Identify which cell holds the provided text, then report its (X, Y) central coordinate. 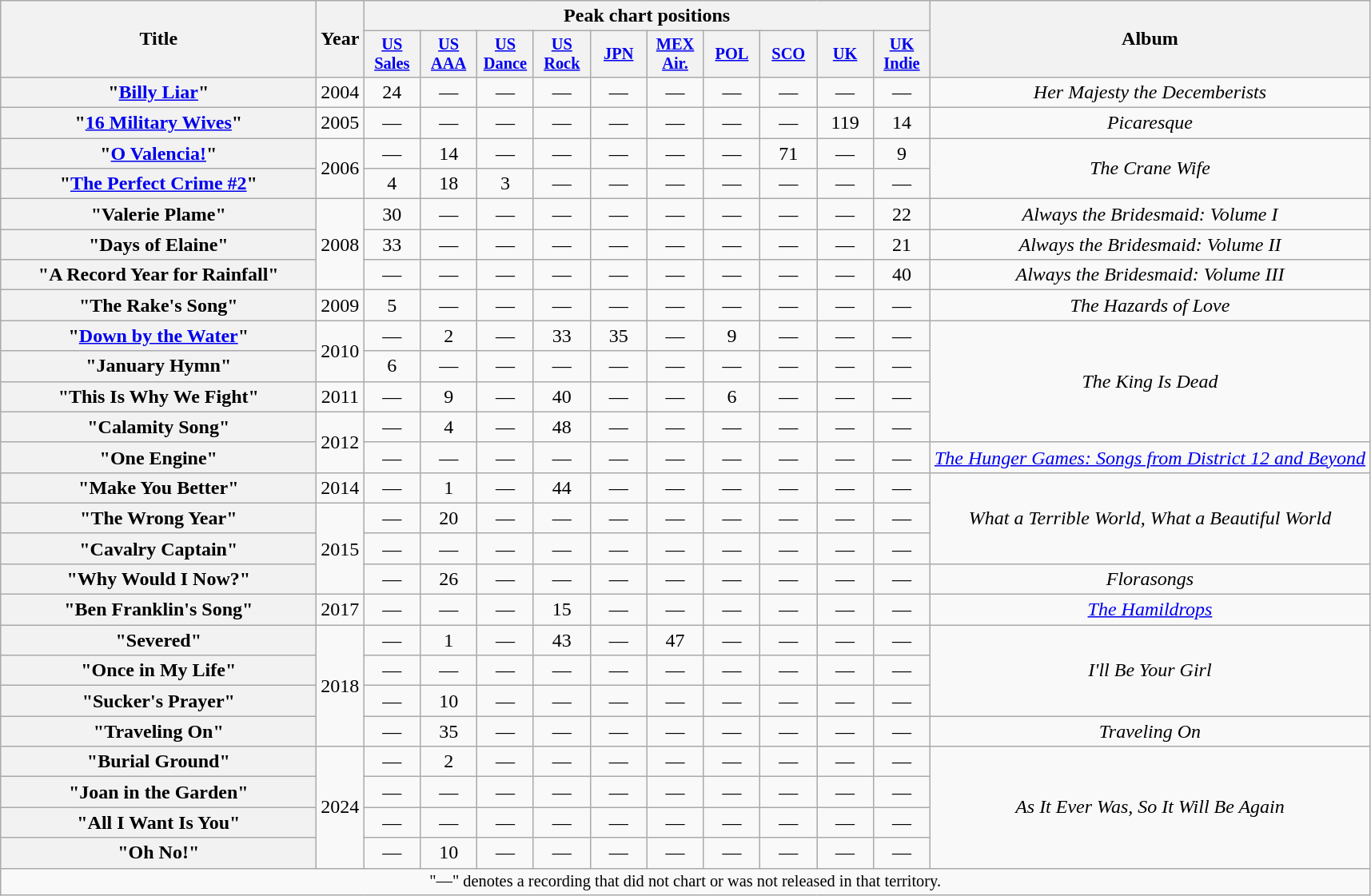
"Oh No!" (158, 853)
Always the Bridesmaid: Volume III (1150, 275)
"Valerie Plame" (158, 214)
"Calamity Song" (158, 427)
71 (788, 153)
"O Valencia!" (158, 153)
Always the Bridesmaid: Volume II (1150, 245)
As It Ever Was, So It Will Be Again (1150, 807)
MEXAir. (675, 54)
"Burial Ground" (158, 762)
"The Rake's Song" (158, 305)
5 (392, 305)
Title (158, 39)
USSales (392, 54)
USDance (505, 54)
Album (1150, 39)
24 (392, 92)
"January Hymn" (158, 366)
2006 (341, 169)
"Why Would I Now?" (158, 579)
POL (732, 54)
Her Majesty the Decemberists (1150, 92)
2011 (341, 396)
"Traveling On" (158, 731)
"16 Military Wives" (158, 123)
2017 (341, 610)
2015 (341, 548)
"Ben Franklin's Song" (158, 610)
3 (505, 184)
USRock (561, 54)
"All I Want Is You" (158, 822)
30 (392, 214)
JPN (619, 54)
20 (449, 518)
26 (449, 579)
"The Wrong Year" (158, 518)
"Cavalry Captain" (158, 548)
I'll Be Your Girl (1150, 671)
The Hunger Games: Songs from District 12 and Beyond (1150, 457)
119 (846, 123)
Traveling On (1150, 731)
2004 (341, 92)
UKIndie (902, 54)
The Hazards of Love (1150, 305)
Peak chart positions (648, 16)
"The Perfect Crime #2" (158, 184)
"Once in My Life" (158, 671)
43 (561, 640)
2014 (341, 488)
The King Is Dead (1150, 381)
"Sucker's Prayer" (158, 701)
Picaresque (1150, 123)
"Severed" (158, 640)
2008 (341, 245)
48 (561, 427)
44 (561, 488)
15 (561, 610)
2018 (341, 686)
The Crane Wife (1150, 169)
"Billy Liar" (158, 92)
18 (449, 184)
2009 (341, 305)
21 (902, 245)
2010 (341, 351)
"Make You Better" (158, 488)
47 (675, 640)
"One Engine" (158, 457)
Year (341, 39)
"A Record Year for Rainfall" (158, 275)
SCO (788, 54)
"This Is Why We Fight" (158, 396)
"—" denotes a recording that did not chart or was not released in that territory. (686, 882)
"Down by the Water" (158, 336)
USAAA (449, 54)
UK (846, 54)
Always the Bridesmaid: Volume I (1150, 214)
2005 (341, 123)
The Hamildrops (1150, 610)
2012 (341, 442)
What a Terrible World, What a Beautiful World (1150, 518)
"Days of Elaine" (158, 245)
Florasongs (1150, 579)
2024 (341, 807)
22 (902, 214)
"Joan in the Garden" (158, 792)
